Output the [X, Y] coordinate of the center of the cell containing the given text.  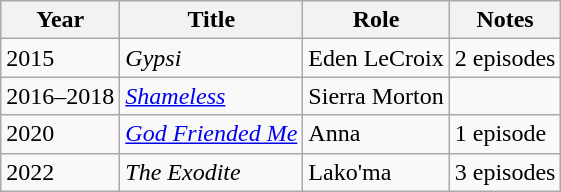
Notes [505, 20]
Eden LeCroix [376, 58]
3 episodes [505, 172]
Shameless [212, 96]
The Exodite [212, 172]
Lako'ma [376, 172]
Year [60, 20]
Title [212, 20]
2020 [60, 134]
2 episodes [505, 58]
2015 [60, 58]
Gypsi [212, 58]
Role [376, 20]
1 episode [505, 134]
Anna [376, 134]
Sierra Morton [376, 96]
God Friended Me [212, 134]
2022 [60, 172]
2016–2018 [60, 96]
